Scan for the cell matching the given text and deliver its (x, y) coordinate at center. 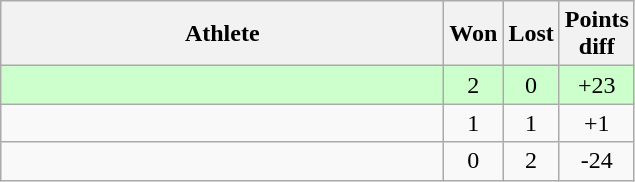
Athlete (222, 34)
-24 (596, 161)
+23 (596, 85)
Won (474, 34)
+1 (596, 123)
Lost (531, 34)
Pointsdiff (596, 34)
